Detect which cell encompasses the target text, then output its (X, Y) center coordinate. 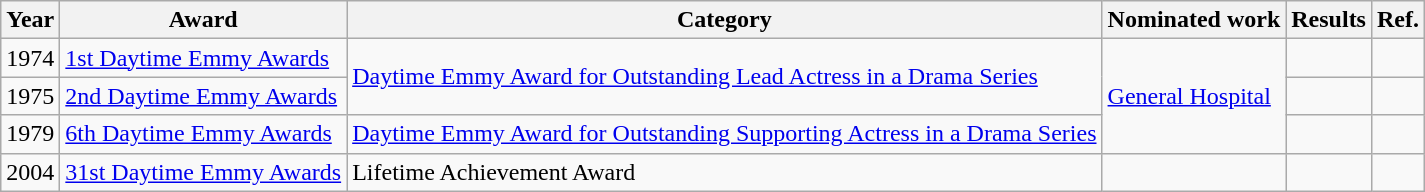
2004 (30, 172)
Category (724, 20)
31st Daytime Emmy Awards (204, 172)
Award (204, 20)
1975 (30, 96)
Ref. (1398, 20)
2nd Daytime Emmy Awards (204, 96)
Year (30, 20)
Lifetime Achievement Award (724, 172)
General Hospital (1194, 96)
1979 (30, 134)
1974 (30, 58)
Daytime Emmy Award for Outstanding Lead Actress in a Drama Series (724, 77)
Daytime Emmy Award for Outstanding Supporting Actress in a Drama Series (724, 134)
Results (1329, 20)
Nominated work (1194, 20)
6th Daytime Emmy Awards (204, 134)
1st Daytime Emmy Awards (204, 58)
